Determine the (x, y) coordinate at the center of the cell enclosing the given text.  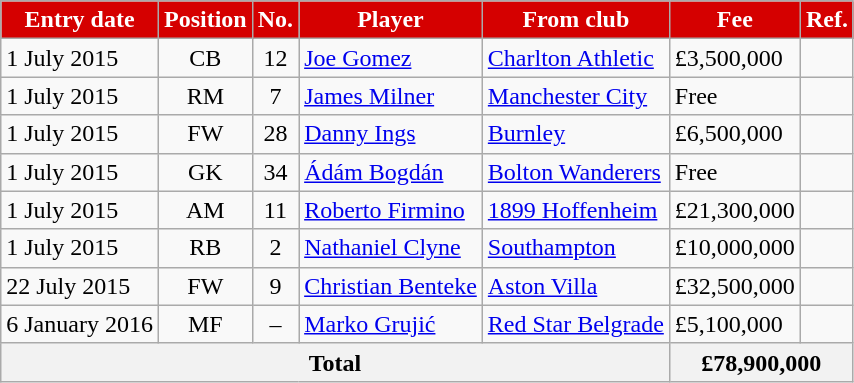
£78,900,000 (761, 362)
Ref. (826, 20)
£6,500,000 (734, 134)
Position (205, 20)
Entry date (80, 20)
No. (275, 20)
Total (336, 362)
Roberto Firmino (391, 210)
Charlton Athletic (576, 58)
AM (205, 210)
MF (205, 324)
Danny Ings (391, 134)
Aston Villa (576, 286)
GK (205, 172)
Red Star Belgrade (576, 324)
Southampton (576, 248)
Burnley (576, 134)
22 July 2015 (80, 286)
6 January 2016 (80, 324)
RB (205, 248)
– (275, 324)
9 (275, 286)
Joe Gomez (391, 58)
Christian Benteke (391, 286)
From club (576, 20)
Fee (734, 20)
Marko Grujić (391, 324)
Bolton Wanderers (576, 172)
James Milner (391, 96)
7 (275, 96)
£3,500,000 (734, 58)
Player (391, 20)
£5,100,000 (734, 324)
£10,000,000 (734, 248)
2 (275, 248)
Ádám Bogdán (391, 172)
12 (275, 58)
34 (275, 172)
RM (205, 96)
11 (275, 210)
1899 Hoffenheim (576, 210)
28 (275, 134)
CB (205, 58)
£21,300,000 (734, 210)
Manchester City (576, 96)
Nathaniel Clyne (391, 248)
£32,500,000 (734, 286)
